Determine the [x, y] coordinate at the center of the cell enclosing the given text.  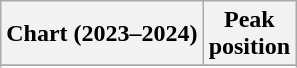
Peakposition [249, 34]
Chart (2023–2024) [102, 34]
